Locate the cell with the specified text and output its (x, y) center coordinate. 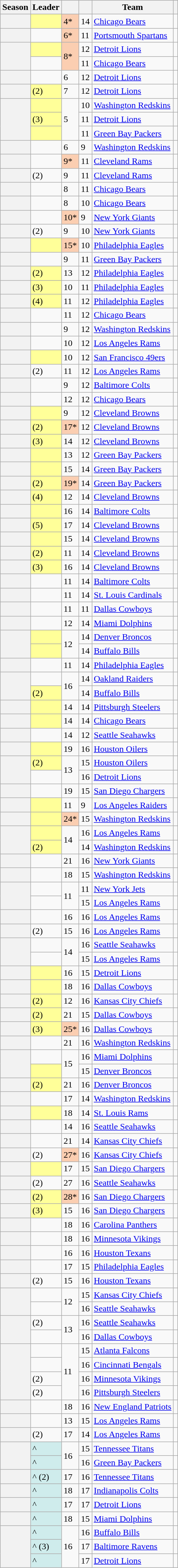
Team (133, 7)
4* (70, 21)
^ (3) (46, 1547)
St. Louis Cardinals (133, 595)
Baltimore Ravens (133, 1547)
Los Angeles Raiders (133, 805)
25* (70, 1029)
San Francisco 49ers (133, 357)
24* (70, 819)
New England Patriots (133, 1407)
27 (70, 1183)
28* (70, 1197)
Carolina Panthers (133, 1225)
5 (70, 119)
15* (70, 245)
8* (70, 56)
Season (15, 7)
27* (70, 1155)
Oakland Raiders (133, 679)
17* (70, 427)
6* (70, 35)
(5) (46, 525)
7 (70, 91)
Leader (46, 7)
19* (70, 483)
New York Jets (133, 889)
10* (70, 217)
Portsmouth Spartans (133, 35)
St. Louis Rams (133, 1113)
^ (2) (46, 1476)
Indianapolis Colts (133, 1490)
Cincinnati Bengals (133, 1365)
Atlanta Falcons (133, 1351)
9* (70, 161)
